Scan for the cell matching the given text and deliver its [x, y] coordinate at center. 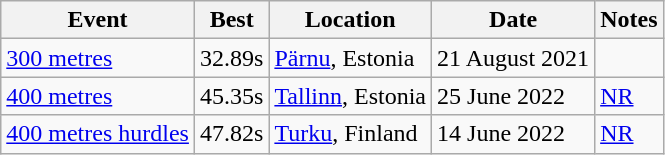
14 June 2022 [514, 134]
400 metres [98, 96]
45.35s [231, 96]
21 August 2021 [514, 58]
400 metres hurdles [98, 134]
Pärnu, Estonia [350, 58]
32.89s [231, 58]
Best [231, 20]
25 June 2022 [514, 96]
Location [350, 20]
Notes [629, 20]
Event [98, 20]
Tallinn, Estonia [350, 96]
47.82s [231, 134]
Date [514, 20]
300 metres [98, 58]
Turku, Finland [350, 134]
